Output the [x, y] coordinate of the center of the cell containing the given text.  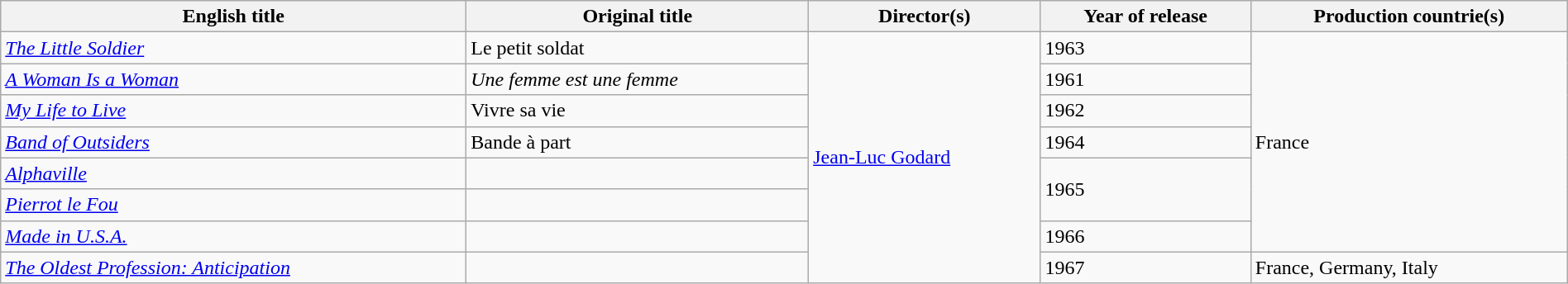
The Oldest Profession: Anticipation [233, 267]
France [1409, 142]
Year of release [1145, 17]
My Life to Live [233, 111]
The Little Soldier [233, 48]
Made in U.S.A. [233, 236]
Le petit soldat [638, 48]
Band of Outsiders [233, 142]
Jean-Luc Godard [925, 158]
France, Germany, Italy [1409, 267]
1966 [1145, 236]
Original title [638, 17]
1962 [1145, 111]
1967 [1145, 267]
1965 [1145, 189]
1964 [1145, 142]
Pierrot le Fou [233, 205]
Alphaville [233, 173]
Director(s) [925, 17]
1963 [1145, 48]
English title [233, 17]
A Woman Is a Woman [233, 79]
Une femme est une femme [638, 79]
Production countrie(s) [1409, 17]
1961 [1145, 79]
Vivre sa vie [638, 111]
Bande à part [638, 142]
